Capture the cell that displays the provided text and extract its (x, y) central coordinate. 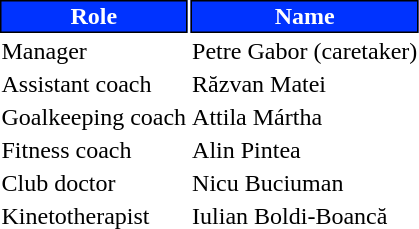
Name (305, 16)
Răzvan Matei (305, 84)
Fitness coach (94, 150)
Nicu Buciuman (305, 183)
Petre Gabor (caretaker) (305, 51)
Attila Mártha (305, 117)
Club doctor (94, 183)
Manager (94, 51)
Goalkeeping coach (94, 117)
Alin Pintea (305, 150)
Role (94, 16)
Assistant coach (94, 84)
